Extract the [x, y] coordinate from the center of the cell holding the provided text.  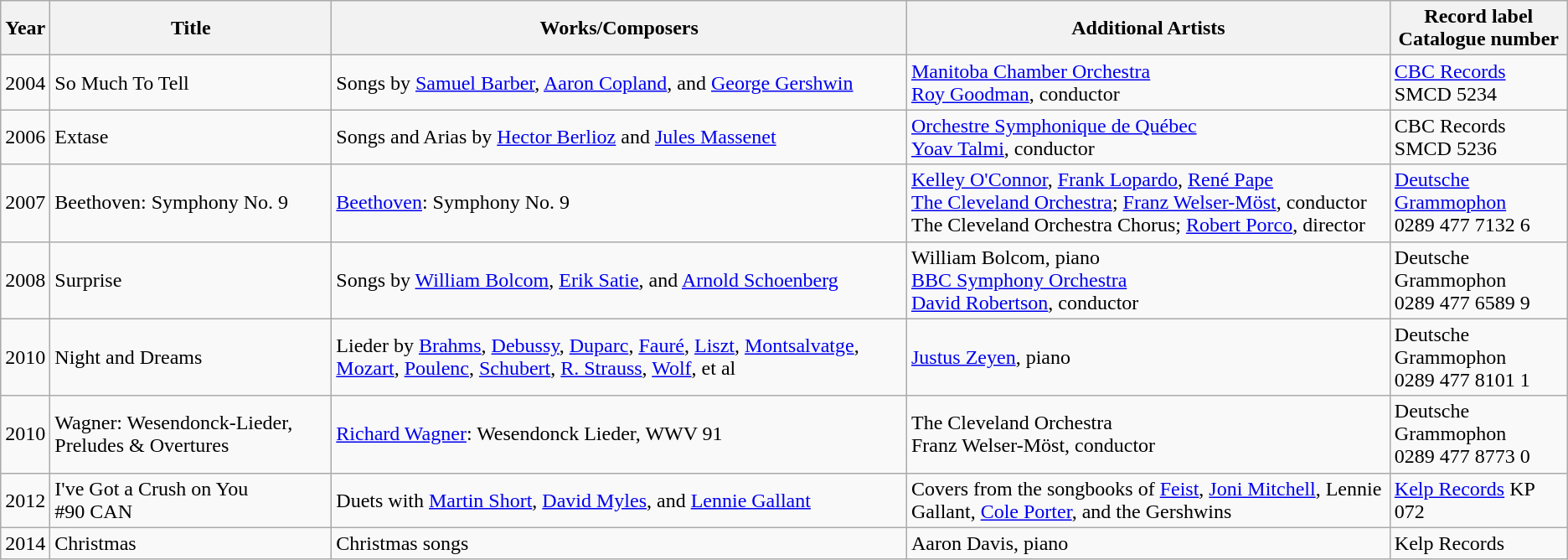
2004 [25, 82]
Deutsche Grammophon0289 477 6589 9 [1478, 280]
2012 [25, 500]
Covers from the songbooks of Feist, Joni Mitchell, Lennie Gallant, Cole Porter, and the Gershwins [1148, 500]
Title [191, 29]
Record labelCatalogue number [1478, 29]
2008 [25, 280]
Additional Artists [1148, 29]
Night and Dreams [191, 357]
Justus Zeyen, piano [1148, 357]
2014 [25, 543]
Kelp Records KP 072 [1478, 500]
CBC Records SMCD 5236 [1478, 137]
Deutsche Grammophon0289 477 7132 6 [1478, 203]
Kelley O'Connor, Frank Lopardo, René PapeThe Cleveland Orchestra; Franz Welser-Möst, conductorThe Cleveland Orchestra Chorus; Robert Porco, director [1148, 203]
Songs by William Bolcom, Erik Satie, and Arnold Schoenberg [620, 280]
Deutsche Grammophon0289 477 8773 0 [1478, 434]
Christmas songs [620, 543]
Aaron Davis, piano [1148, 543]
I've Got a Crush on You#90 CAN [191, 500]
Manitoba Chamber OrchestraRoy Goodman, conductor [1148, 82]
Lieder by Brahms, Debussy, Duparc, Fauré, Liszt, Montsalvatge, Mozart, Poulenc, Schubert, R. Strauss, Wolf, et al [620, 357]
Songs by Samuel Barber, Aaron Copland, and George Gershwin [620, 82]
Deutsche Grammophon0289 477 8101 1 [1478, 357]
2007 [25, 203]
So Much To Tell [191, 82]
The Cleveland OrchestraFranz Welser-Möst, conductor [1148, 434]
Works/Composers [620, 29]
Duets with Martin Short, David Myles, and Lennie Gallant [620, 500]
William Bolcom, pianoBBC Symphony OrchestraDavid Robertson, conductor [1148, 280]
Orchestre Symphonique de QuébecYoav Talmi, conductor [1148, 137]
Extase [191, 137]
Richard Wagner: Wesendonck Lieder, WWV 91 [620, 434]
CBC Records SMCD 5234 [1478, 82]
Songs and Arias by Hector Berlioz and Jules Massenet [620, 137]
2006 [25, 137]
Surprise [191, 280]
Christmas [191, 543]
Year [25, 29]
Wagner: Wesendonck-Lieder, Preludes & Overtures [191, 434]
Kelp Records [1478, 543]
